Return [X, Y] of the center of cell containing provided text 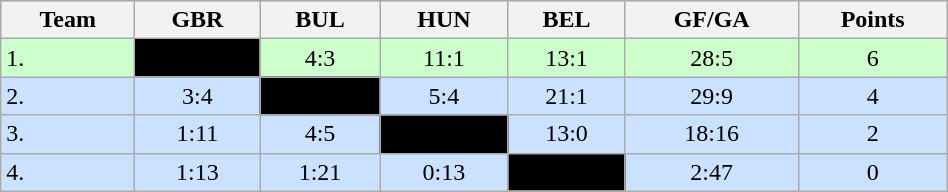
Points [872, 20]
HUN [444, 20]
0 [872, 172]
2:47 [712, 172]
1:21 [320, 172]
GBR [198, 20]
0:13 [444, 172]
6 [872, 58]
3. [68, 134]
BEL [566, 20]
28:5 [712, 58]
13:0 [566, 134]
4 [872, 96]
BUL [320, 20]
4. [68, 172]
5:4 [444, 96]
Team [68, 20]
18:16 [712, 134]
29:9 [712, 96]
1:11 [198, 134]
GF/GA [712, 20]
1:13 [198, 172]
21:1 [566, 96]
2. [68, 96]
1. [68, 58]
4:3 [320, 58]
3:4 [198, 96]
13:1 [566, 58]
4:5 [320, 134]
2 [872, 134]
11:1 [444, 58]
